Scan for the cell matching the given text and deliver its (x, y) coordinate at center. 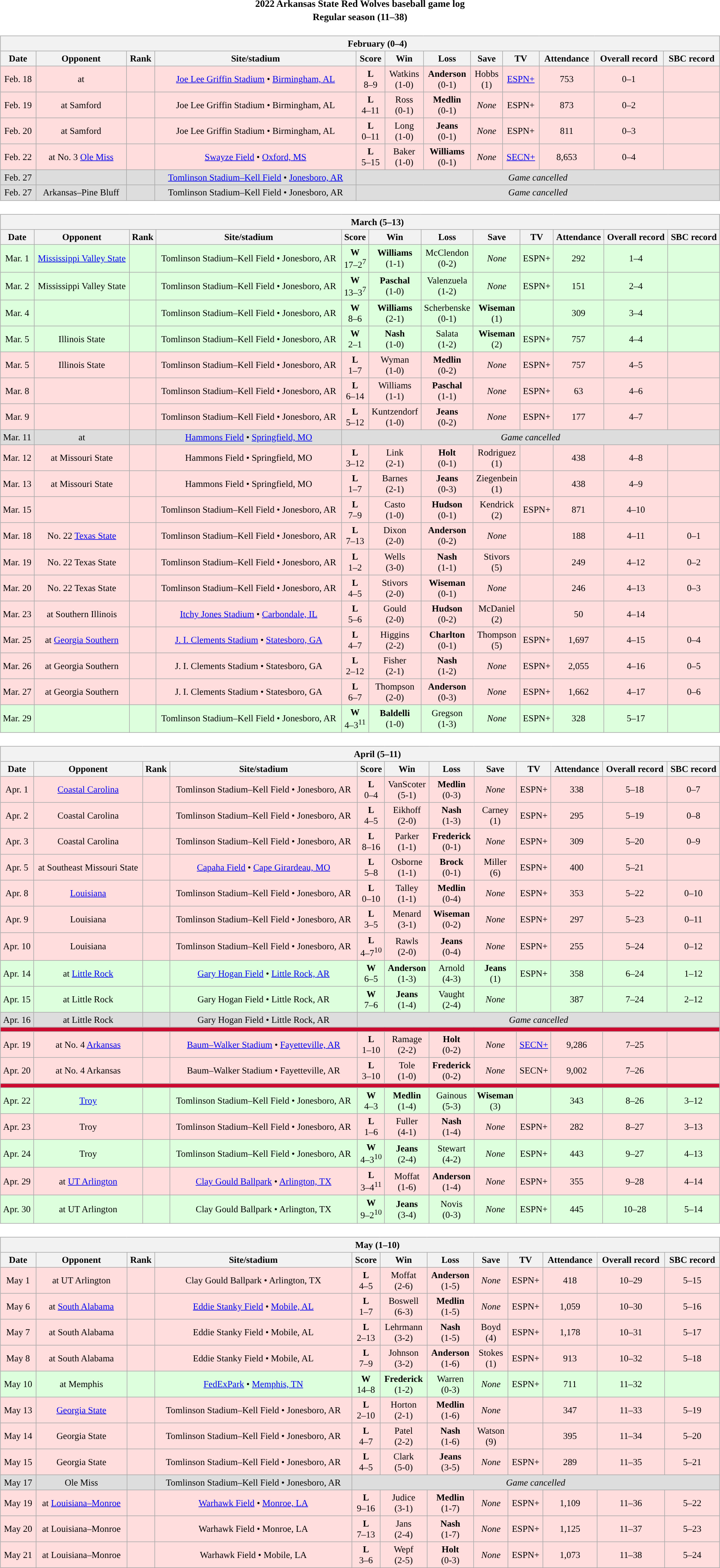
Charlton(0-1) (447, 640)
Wiseman(1) (497, 313)
4–6 (636, 391)
1,059 (570, 1306)
Baker(1-0) (404, 157)
3–13 (693, 1127)
Hudson(0-2) (447, 614)
Itchy Jones Stadium • Carbondale, IL (249, 614)
151 (579, 286)
4–4 (636, 339)
Gould(2-0) (395, 614)
Vaught(2-4) (452, 999)
Wiseman(0-2) (452, 919)
Mar. 13 (17, 484)
Moffat(1-6) (407, 1181)
Apr. 5 (17, 868)
L3–5 (371, 919)
W4–311 (355, 719)
8,653 (567, 157)
Mar. 20 (17, 588)
295 (577, 815)
May (1–10) (360, 1245)
Mar. 8 (17, 391)
63 (579, 391)
Arkansas–Pine Bluff (81, 193)
8–26 (635, 1101)
at Memphis (81, 1384)
Nash(1-5) (450, 1332)
292 (579, 258)
3–12 (693, 1101)
4–10 (636, 510)
L4–11 (370, 105)
395 (570, 1436)
Capaha Field • Cape Girardeau, MO (264, 868)
Wyman(1-0) (395, 365)
445 (577, 1209)
Gainous(5-3) (452, 1101)
Apr. 8 (17, 893)
Apr. 3 (17, 842)
Holt(0-1) (447, 458)
Ross(0-1) (404, 105)
Mar. 2 (17, 286)
Apr. 19 (17, 1045)
9,002 (577, 1070)
Mar. 18 (17, 536)
May 17 (18, 1483)
4–16 (636, 666)
Johnson(3-2) (403, 1358)
Jeans(0-1) (447, 131)
Feb. 20 (18, 131)
Mar. 11 (17, 437)
Salata(1-2) (447, 339)
Jeans(0-2) (447, 417)
913 (570, 1358)
Holt(0-2) (452, 1045)
4–12 (636, 562)
L9–16 (366, 1503)
Talley(1-1) (407, 893)
10–29 (631, 1280)
Jeans(3-4) (407, 1209)
Medlin(0-1) (447, 105)
Apr. 24 (17, 1154)
4–17 (636, 692)
1,697 (579, 640)
873 (567, 105)
11–32 (631, 1384)
Paschal(1-0) (395, 286)
Moffat(2-6) (403, 1280)
L1–6 (371, 1127)
Frederick(0-1) (452, 842)
Feb. 18 (18, 79)
L3–10 (371, 1070)
338 (577, 790)
W4–3 (371, 1101)
Frederick(0-2) (452, 1070)
May 13 (18, 1410)
1,109 (570, 1503)
Mar. 9 (17, 417)
Jeans(0-3) (447, 484)
711 (570, 1384)
L4–710 (371, 946)
Nash(1-4) (452, 1127)
Apr. 15 (17, 999)
11–33 (631, 1410)
L0–4 (371, 790)
Miller(6) (495, 868)
Mar. 1 (17, 258)
5–16 (692, 1306)
Watson(9) (491, 1436)
Fisher(2-1) (395, 666)
VanScoter(5-1) (407, 790)
at Southern Illinois (82, 614)
Apr. 10 (17, 946)
1,073 (570, 1555)
Anderson(1-5) (450, 1280)
10–31 (631, 1332)
Mar. 4 (17, 313)
Apr. 30 (17, 1209)
Medlin(0-2) (447, 365)
753 (567, 79)
May 15 (18, 1462)
Wiseman(0-1) (447, 588)
L6–14 (355, 391)
Rawls(2-0) (407, 946)
11–37 (631, 1529)
0–12 (693, 946)
L2–13 (366, 1332)
Boswell(6-3) (403, 1306)
Novis(0-3) (452, 1209)
Barnes(2-1) (395, 484)
2,055 (579, 666)
1–4 (636, 258)
6–24 (635, 973)
387 (577, 999)
Link(2-1) (395, 458)
May 21 (18, 1555)
353 (577, 893)
May 14 (18, 1436)
W17–27 (355, 258)
L0–11 (370, 131)
Warren(0-3) (450, 1384)
Mar. 15 (17, 510)
Stivors(5) (497, 562)
Parker(1-1) (407, 842)
Paschal(1-1) (447, 391)
Arnold(4-3) (452, 973)
Jeans(3-5) (450, 1462)
Medlin(1-5) (450, 1306)
1,178 (570, 1332)
Hobbs(1) (487, 79)
1,662 (579, 692)
Anderson(0-1) (447, 79)
4–11 (636, 536)
L5–8 (371, 868)
246 (579, 588)
Feb. 19 (18, 105)
Anderson(1-6) (450, 1358)
W14–8 (366, 1384)
328 (579, 719)
Swayze Field • Oxford, MS (256, 157)
10–28 (635, 1209)
Nash(1-1) (447, 562)
Mar. 26 (17, 666)
L5–6 (355, 614)
0–5 (693, 666)
10–32 (631, 1358)
2–12 (693, 999)
Stewart(4-2) (452, 1154)
Medlin(1-6) (450, 1410)
Menard(3-1) (407, 919)
Lehrmann(3-2) (403, 1332)
0–8 (693, 815)
L8–16 (371, 842)
177 (579, 417)
Watkins(1-0) (404, 79)
Anderson(0-2) (447, 536)
May 20 (18, 1529)
Baldelli(1-0) (395, 719)
Jeans(0-4) (452, 946)
Brock(0-1) (452, 868)
Kendrick(2) (497, 510)
Osborne(1-1) (407, 868)
May 1 (18, 1280)
Stivors(2-0) (395, 588)
Mar. 27 (17, 692)
Nash(1-2) (447, 666)
April (5–11) (360, 754)
50 (579, 614)
2–4 (636, 286)
Mar. 23 (17, 614)
Mar. 25 (17, 640)
11–34 (631, 1436)
9–27 (635, 1154)
Mar. 12 (17, 458)
Clark(5-0) (403, 1462)
L2–12 (355, 666)
400 (577, 868)
7–25 (635, 1045)
Wells(3-0) (395, 562)
0–10 (693, 893)
Carney(1) (495, 815)
Apr. 22 (17, 1101)
Jans(2-4) (403, 1529)
Wiseman(3) (495, 1101)
W6–5 (371, 973)
Judice(3-1) (403, 1503)
Frederick(1-2) (403, 1384)
289 (570, 1462)
Wepf(2-5) (403, 1555)
Mar. 19 (17, 562)
343 (577, 1101)
297 (577, 919)
Medlin(1-7) (450, 1503)
8–27 (635, 1127)
Anderson(0-3) (447, 692)
W9–210 (371, 1209)
Nash(1-7) (450, 1529)
4–15 (636, 640)
418 (570, 1280)
L3–411 (371, 1181)
Dixon(2-0) (395, 536)
355 (577, 1181)
Nash(1-6) (450, 1436)
4–5 (636, 365)
Gregson(1-3) (447, 719)
Medlin(1-4) (407, 1101)
Apr. 29 (17, 1181)
Williams(0-1) (447, 157)
Jeans(2-4) (407, 1154)
W13–37 (355, 286)
W8–6 (355, 313)
4–7 (636, 417)
L6–7 (355, 692)
L1–10 (371, 1045)
Ramage(2-2) (407, 1045)
188 (579, 536)
L3–12 (355, 458)
0–11 (693, 919)
Jeans(1) (495, 973)
Scherbenske(0-1) (447, 313)
Mar. 29 (17, 719)
9–28 (635, 1181)
May 10 (18, 1384)
871 (579, 510)
February (0–4) (360, 43)
May 19 (18, 1503)
L0–10 (371, 893)
Nash(1-0) (395, 339)
FedExPark • Memphis, TN (254, 1384)
255 (577, 946)
Apr. 20 (17, 1070)
Anderson(1-4) (452, 1181)
March (5–13) (360, 222)
at Southeast Missouri State (88, 868)
Apr. 14 (17, 973)
W7–6 (371, 999)
L5–15 (370, 157)
Patel(2-2) (403, 1436)
McDaniel(2) (497, 614)
Tole(1-0) (407, 1070)
W4–310 (371, 1154)
Feb. 22 (18, 157)
11–35 (631, 1462)
Fuller(4-1) (407, 1127)
5–14 (693, 1209)
Horton(2-1) (403, 1410)
Apr. 2 (17, 815)
Ole Miss (81, 1483)
811 (567, 131)
L3–6 (366, 1555)
Ziegenbein(1) (497, 484)
11–36 (631, 1503)
Anderson(1-3) (407, 973)
Kuntzendorf(1-0) (395, 417)
Wiseman(2) (497, 339)
L8–9 (370, 79)
Boyd(4) (491, 1332)
0–9 (693, 842)
Apr. 16 (17, 1020)
Williams(2-1) (395, 313)
W2–1 (355, 339)
Eikhoff(2-0) (407, 815)
Jeans(1-4) (407, 999)
McClendon(0-2) (447, 258)
Rodriguez(1) (497, 458)
Thompson(2-0) (395, 692)
Long(1-0) (404, 131)
0–7 (693, 790)
0–6 (693, 692)
Medlin(0-4) (452, 893)
Casto(1-0) (395, 510)
3–4 (636, 313)
Higgins(2-2) (395, 640)
May 6 (18, 1306)
Apr. 23 (17, 1127)
L2–10 (366, 1410)
Thompson(5) (497, 640)
Apr. 9 (17, 919)
Warhawk Field • Mobile, LA (254, 1555)
1–12 (693, 973)
4–9 (636, 484)
L5–12 (355, 417)
Holt(0-3) (450, 1555)
11–38 (631, 1555)
at No. 3 Ole Miss (81, 157)
282 (577, 1127)
4–8 (636, 458)
May 7 (18, 1332)
Nash(1-3) (452, 815)
443 (577, 1154)
249 (579, 562)
Hudson(0-1) (447, 510)
Stokes(1) (491, 1358)
Valenzuela(1-2) (447, 286)
9,286 (577, 1045)
7–24 (635, 999)
5–15 (692, 1280)
May 8 (18, 1358)
358 (577, 973)
L1–2 (355, 562)
347 (570, 1410)
10–30 (631, 1306)
7–26 (635, 1070)
1,125 (570, 1529)
Medlin(0-3) (452, 790)
Apr. 1 (17, 790)
